Identify which cell holds the provided text, then report its [x, y] central coordinate. 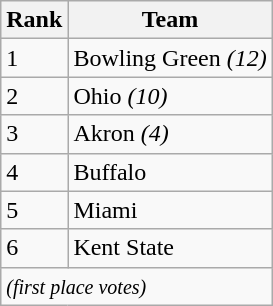
Ohio (10) [170, 96]
2 [34, 96]
Kent State [170, 248]
5 [34, 210]
1 [34, 58]
6 [34, 248]
Akron (4) [170, 134]
Buffalo [170, 172]
Bowling Green (12) [170, 58]
Team [170, 20]
3 [34, 134]
Rank [34, 20]
4 [34, 172]
Miami [170, 210]
(first place votes) [136, 286]
